Output the [X, Y] coordinate of the center of the cell containing the given text.  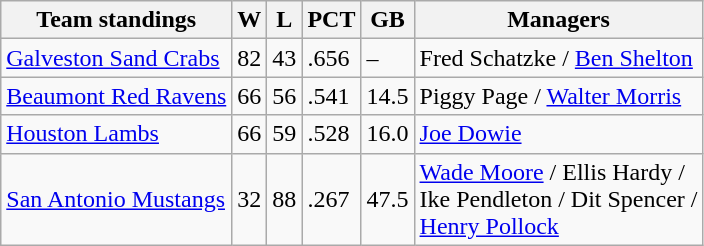
88 [284, 199]
82 [250, 58]
GB [388, 20]
59 [284, 134]
Beaumont Red Ravens [116, 96]
Wade Moore / Ellis Hardy / Ike Pendleton / Dit Spencer /Henry Pollock [558, 199]
Joe Dowie [558, 134]
.656 [332, 58]
L [284, 20]
.267 [332, 199]
W [250, 20]
– [388, 58]
.541 [332, 96]
16.0 [388, 134]
56 [284, 96]
14.5 [388, 96]
Galveston Sand Crabs [116, 58]
32 [250, 199]
San Antonio Mustangs [116, 199]
PCT [332, 20]
Fred Schatzke / Ben Shelton [558, 58]
Piggy Page / Walter Morris [558, 96]
43 [284, 58]
.528 [332, 134]
Houston Lambs [116, 134]
47.5 [388, 199]
Team standings [116, 20]
Managers [558, 20]
